Capture the cell that displays the provided text and extract its [X, Y] central coordinate. 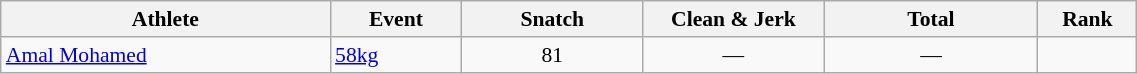
Amal Mohamed [166, 55]
Rank [1088, 19]
Event [396, 19]
Total [931, 19]
Athlete [166, 19]
Clean & Jerk [734, 19]
Snatch [552, 19]
81 [552, 55]
58kg [396, 55]
